Search for the cell housing the specified text and yield its [x, y] center coordinate. 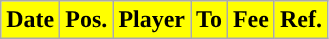
Player [152, 20]
Ref. [300, 20]
Date [30, 20]
To [210, 20]
Fee [250, 20]
Pos. [86, 20]
